Capture the cell that displays the provided text and extract its [X, Y] central coordinate. 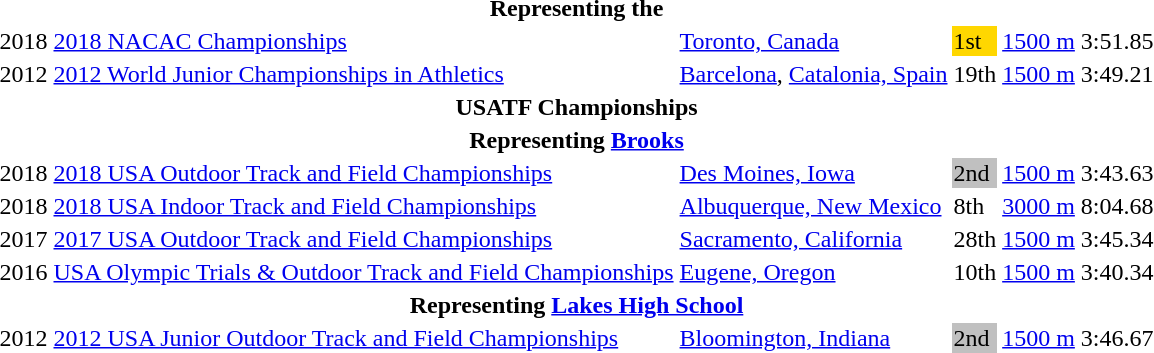
19th [975, 74]
USA Olympic Trials & Outdoor Track and Field Championships [364, 272]
Des Moines, Iowa [814, 173]
Eugene, Oregon [814, 272]
2017 USA Outdoor Track and Field Championships [364, 239]
8th [975, 206]
Bloomington, Indiana [814, 338]
3000 m [1039, 206]
2018 USA Outdoor Track and Field Championships [364, 173]
Sacramento, California [814, 239]
Albuquerque, New Mexico [814, 206]
2012 World Junior Championships in Athletics [364, 74]
2018 USA Indoor Track and Field Championships [364, 206]
1st [975, 41]
Barcelona, Catalonia, Spain [814, 74]
10th [975, 272]
2012 USA Junior Outdoor Track and Field Championships [364, 338]
Toronto, Canada [814, 41]
28th [975, 239]
2018 NACAC Championships [364, 41]
